Identify which cell holds the provided text, then report its (x, y) central coordinate. 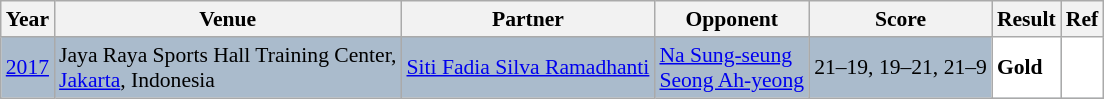
Opponent (732, 19)
Na Sung-seung Seong Ah-yeong (732, 68)
21–19, 19–21, 21–9 (900, 68)
Ref (1082, 19)
Partner (528, 19)
Venue (228, 19)
Score (900, 19)
Gold (1026, 68)
Jaya Raya Sports Hall Training Center,Jakarta, Indonesia (228, 68)
2017 (28, 68)
Siti Fadia Silva Ramadhanti (528, 68)
Year (28, 19)
Result (1026, 19)
